Identify which cell holds the provided text, then report its [x, y] central coordinate. 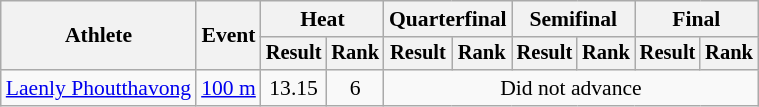
Did not advance [571, 88]
Heat [322, 19]
Semifinal [574, 19]
Quarterfinal [448, 19]
13.15 [294, 88]
Laenly Phoutthavong [98, 88]
6 [355, 88]
100 m [228, 88]
Athlete [98, 36]
Event [228, 36]
Final [696, 19]
